Return the (x, y) coordinate for the center point of the cell that contains the specified text.  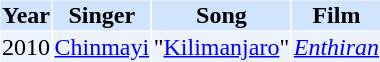
Year (26, 15)
Singer (102, 15)
2010 (26, 47)
Song (222, 15)
"Kilimanjaro" (222, 47)
Film (336, 15)
Chinmayi (102, 47)
Enthiran (336, 47)
